Output the (x, y) coordinate of the center of the cell containing the given text.  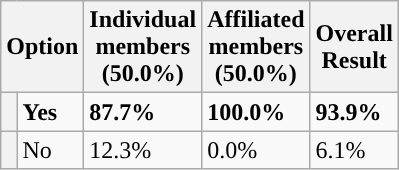
No (50, 150)
93.9% (354, 112)
0.0% (256, 150)
Option (42, 47)
6.1% (354, 150)
Yes (50, 112)
100.0% (256, 112)
Overall Result (354, 47)
87.7% (143, 112)
Individual members (50.0%) (143, 47)
Affiliated members (50.0%) (256, 47)
12.3% (143, 150)
